Scan for the cell matching the given text and deliver its (X, Y) coordinate at center. 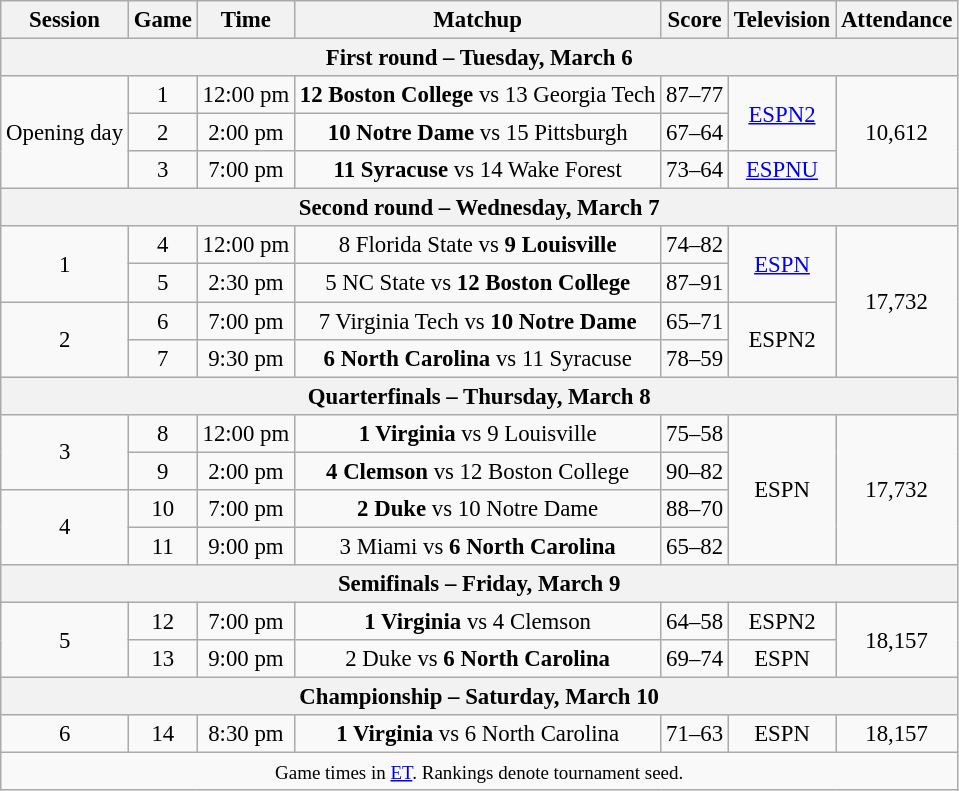
5 NC State vs 12 Boston College (478, 283)
74–82 (695, 245)
88–70 (695, 509)
10,612 (897, 132)
Semifinals – Friday, March 9 (480, 584)
Opening day (65, 132)
Matchup (478, 20)
ESPNU (782, 170)
7 (162, 358)
69–74 (695, 659)
2 Duke vs 6 North Carolina (478, 659)
Television (782, 20)
6 North Carolina vs 11 Syracuse (478, 358)
1 Virginia vs 6 North Carolina (478, 734)
Attendance (897, 20)
Game (162, 20)
3 Miami vs 6 North Carolina (478, 546)
Score (695, 20)
11 (162, 546)
12 Boston College vs 13 Georgia Tech (478, 95)
78–59 (695, 358)
Time (246, 20)
8:30 pm (246, 734)
8 Florida State vs 9 Louisville (478, 245)
67–64 (695, 133)
90–82 (695, 471)
9:30 pm (246, 358)
Game times in ET. Rankings denote tournament seed. (480, 772)
12 (162, 621)
1 Virginia vs 4 Clemson (478, 621)
2:30 pm (246, 283)
87–91 (695, 283)
Session (65, 20)
Second round – Wednesday, March 7 (480, 208)
13 (162, 659)
14 (162, 734)
87–77 (695, 95)
64–58 (695, 621)
4 Clemson vs 12 Boston College (478, 471)
Championship – Saturday, March 10 (480, 697)
65–82 (695, 546)
73–64 (695, 170)
11 Syracuse vs 14 Wake Forest (478, 170)
Quarterfinals – Thursday, March 8 (480, 396)
75–58 (695, 433)
7 Virginia Tech vs 10 Notre Dame (478, 321)
2 Duke vs 10 Notre Dame (478, 509)
8 (162, 433)
1 Virginia vs 9 Louisville (478, 433)
10 Notre Dame vs 15 Pittsburgh (478, 133)
10 (162, 509)
9 (162, 471)
First round – Tuesday, March 6 (480, 58)
65–71 (695, 321)
71–63 (695, 734)
